Locate the cell with the specified text and output its [x, y] center coordinate. 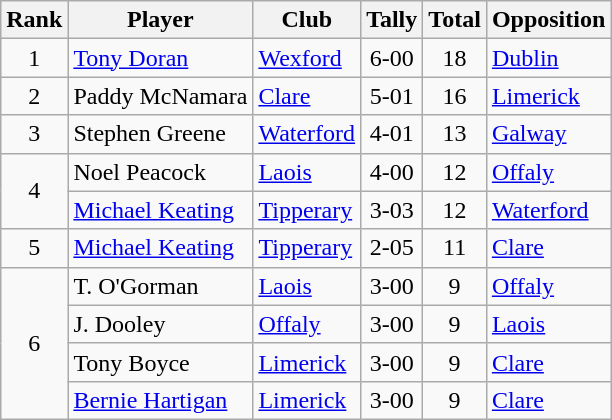
16 [455, 96]
T. O'Gorman [160, 286]
4-00 [392, 172]
2-05 [392, 248]
Total [455, 20]
Opposition [548, 20]
5-01 [392, 96]
13 [455, 134]
Rank [34, 20]
5 [34, 248]
Galway [548, 134]
Player [160, 20]
6-00 [392, 58]
11 [455, 248]
18 [455, 58]
Tally [392, 20]
Stephen Greene [160, 134]
3 [34, 134]
Tony Doran [160, 58]
Paddy McNamara [160, 96]
1 [34, 58]
3-03 [392, 210]
4-01 [392, 134]
4 [34, 191]
6 [34, 343]
2 [34, 96]
Tony Boyce [160, 362]
Bernie Hartigan [160, 400]
Wexford [307, 58]
Club [307, 20]
Dublin [548, 58]
Noel Peacock [160, 172]
J. Dooley [160, 324]
